Extract the (X, Y) coordinate from the center of the cell holding the provided text.  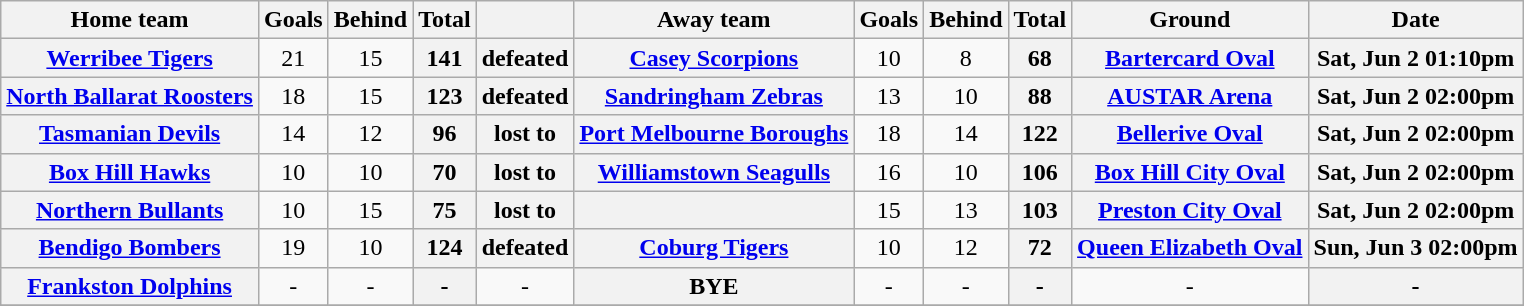
Home team (130, 20)
AUSTAR Arena (1190, 96)
96 (445, 134)
Date (1416, 20)
Tasmanian Devils (130, 134)
75 (445, 210)
Sat, Jun 2 01:10pm (1416, 58)
Queen Elizabeth Oval (1190, 248)
Northern Bullants (130, 210)
Williamstown Seagulls (714, 172)
103 (1040, 210)
Bartercard Oval (1190, 58)
Bendigo Bombers (130, 248)
88 (1040, 96)
Preston City Oval (1190, 210)
North Ballarat Roosters (130, 96)
21 (293, 58)
Casey Scorpions (714, 58)
Sun, Jun 3 02:00pm (1416, 248)
70 (445, 172)
Werribee Tigers (130, 58)
124 (445, 248)
Sandringham Zebras (714, 96)
Bellerive Oval (1190, 134)
122 (1040, 134)
Box Hill City Oval (1190, 172)
8 (966, 58)
Port Melbourne Boroughs (714, 134)
Away team (714, 20)
Ground (1190, 20)
123 (445, 96)
Frankston Dolphins (130, 286)
Box Hill Hawks (130, 172)
106 (1040, 172)
Coburg Tigers (714, 248)
BYE (714, 286)
19 (293, 248)
141 (445, 58)
16 (889, 172)
68 (1040, 58)
72 (1040, 248)
